Find where the given text appears and provide that cell's center as [x, y] coordinate. 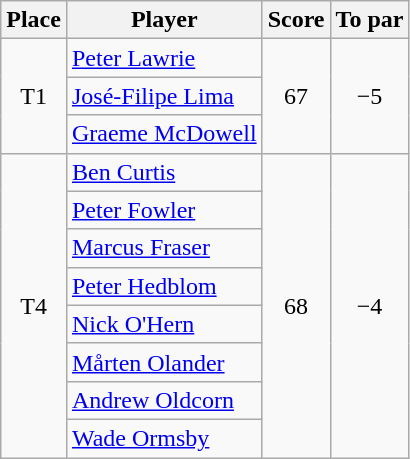
T4 [34, 305]
Peter Hedblom [164, 286]
T1 [34, 96]
Nick O'Hern [164, 324]
Graeme McDowell [164, 134]
Place [34, 20]
Peter Fowler [164, 210]
68 [296, 305]
−4 [370, 305]
67 [296, 96]
Player [164, 20]
José-Filipe Lima [164, 96]
Wade Ormsby [164, 438]
Ben Curtis [164, 172]
Andrew Oldcorn [164, 400]
Peter Lawrie [164, 58]
To par [370, 20]
Marcus Fraser [164, 248]
Mårten Olander [164, 362]
−5 [370, 96]
Score [296, 20]
